Capture the cell that displays the provided text and extract its [x, y] central coordinate. 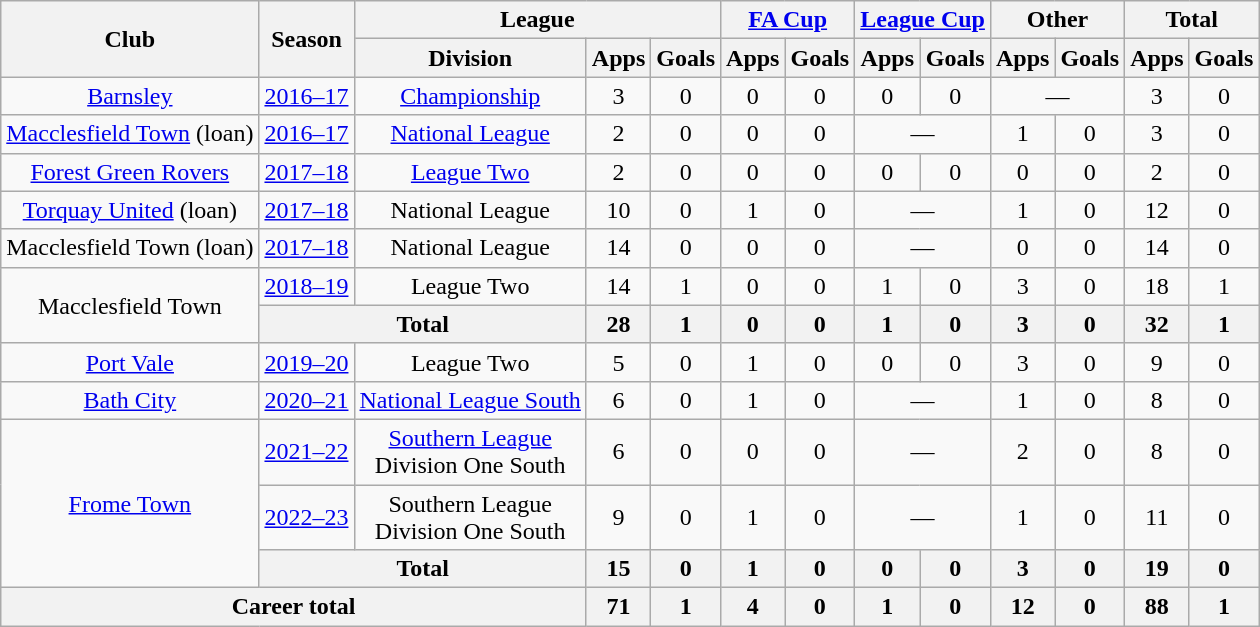
Bath City [130, 400]
2021–22 [306, 452]
Season [306, 39]
Division [470, 58]
League Cup [923, 20]
2020–21 [306, 400]
4 [753, 607]
Club [130, 39]
18 [1157, 286]
Forest Green Rovers [130, 172]
National League South [470, 400]
10 [618, 210]
Championship [470, 96]
FA Cup [788, 20]
Career total [294, 607]
32 [1157, 324]
19 [1157, 569]
2018–19 [306, 286]
Barnsley [130, 96]
88 [1157, 607]
5 [618, 362]
Other [1057, 20]
2019–20 [306, 362]
Frome Town [130, 503]
2022–23 [306, 516]
League [538, 20]
11 [1157, 516]
Macclesfield Town [130, 305]
Torquay United (loan) [130, 210]
71 [618, 607]
Port Vale [130, 362]
28 [618, 324]
15 [618, 569]
